Return (x, y) of the center of cell containing provided text 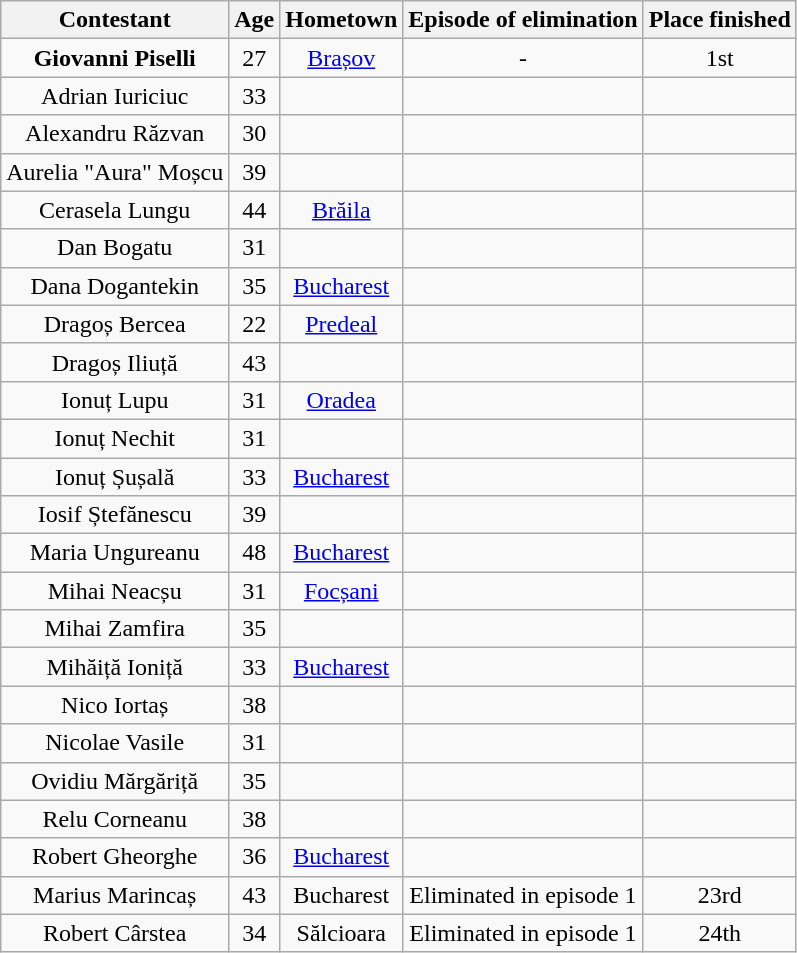
Ionuț Nechit (115, 438)
24th (720, 933)
Dan Bogatu (115, 248)
Nicolae Vasile (115, 743)
Mihăiță Ioniță (115, 667)
Robert Gheorghe (115, 857)
34 (254, 933)
Ionuț Lupu (115, 400)
44 (254, 210)
Episode of elimination (523, 20)
Robert Cârstea (115, 933)
Dana Dogantekin (115, 286)
23rd (720, 895)
Dragoș Iliuță (115, 362)
Mihai Zamfira (115, 629)
Place finished (720, 20)
Ovidiu Mărgăriță (115, 781)
22 (254, 324)
Ionuț Șușală (115, 477)
Nico Iortaș (115, 705)
Oradea (342, 400)
Dragoș Bercea (115, 324)
Relu Corneanu (115, 819)
- (523, 58)
30 (254, 134)
Maria Ungureanu (115, 553)
Marius Marincaș (115, 895)
36 (254, 857)
1st (720, 58)
Mihai Neacșu (115, 591)
Giovanni Piselli (115, 58)
Cerasela Lungu (115, 210)
Iosif Ștefănescu (115, 515)
Age (254, 20)
Contestant (115, 20)
Brașov (342, 58)
48 (254, 553)
Brăila (342, 210)
Sălcioara (342, 933)
27 (254, 58)
Alexandru Răzvan (115, 134)
Predeal (342, 324)
Focșani (342, 591)
Aurelia "Aura" Moșcu (115, 172)
Adrian Iuriciuc (115, 96)
Hometown (342, 20)
